Scan for the cell matching the given text and deliver its [x, y] coordinate at center. 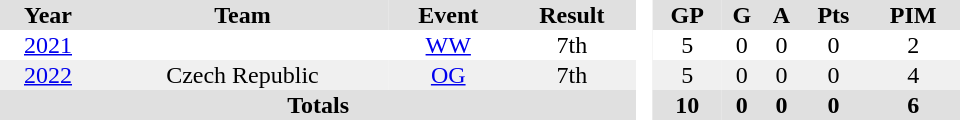
GP [687, 15]
Event [448, 15]
Year [48, 15]
G [742, 15]
Result [572, 15]
PIM [913, 15]
2021 [48, 45]
10 [687, 105]
2022 [48, 75]
A [781, 15]
4 [913, 75]
OG [448, 75]
Team [242, 15]
6 [913, 105]
Totals [318, 105]
Pts [834, 15]
Czech Republic [242, 75]
2 [913, 45]
WW [448, 45]
